Return the [X, Y] coordinate for the center point of the cell that contains the specified text.  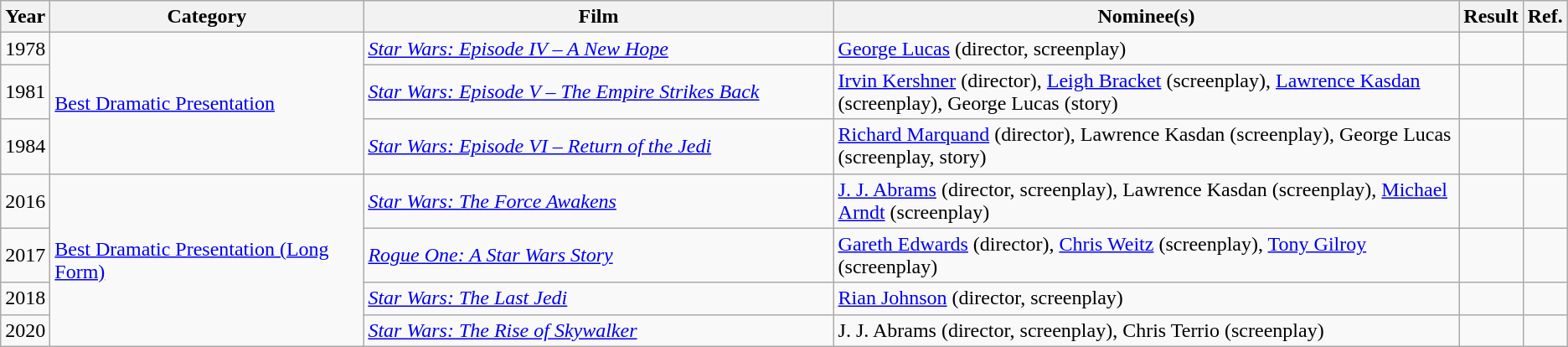
Star Wars: Episode VI – Return of the Jedi [598, 146]
J. J. Abrams (director, screenplay), Lawrence Kasdan (screenplay), Michael Arndt (screenplay) [1146, 201]
Star Wars: The Force Awakens [598, 201]
Ref. [1545, 17]
1984 [25, 146]
Star Wars: The Rise of Skywalker [598, 330]
Best Dramatic Presentation (Long Form) [207, 260]
Star Wars: Episode IV – A New Hope [598, 49]
2016 [25, 201]
Star Wars: The Last Jedi [598, 298]
George Lucas (director, screenplay) [1146, 49]
1981 [25, 92]
Irvin Kershner (director), Leigh Bracket (screenplay), Lawrence Kasdan (screenplay), George Lucas (story) [1146, 92]
Film [598, 17]
Rogue One: A Star Wars Story [598, 255]
Nominee(s) [1146, 17]
Best Dramatic Presentation [207, 103]
2018 [25, 298]
Richard Marquand (director), Lawrence Kasdan (screenplay), George Lucas (screenplay, story) [1146, 146]
Rian Johnson (director, screenplay) [1146, 298]
Star Wars: Episode V – The Empire Strikes Back [598, 92]
Result [1491, 17]
2020 [25, 330]
1978 [25, 49]
2017 [25, 255]
Category [207, 17]
J. J. Abrams (director, screenplay), Chris Terrio (screenplay) [1146, 330]
Gareth Edwards (director), Chris Weitz (screenplay), Tony Gilroy (screenplay) [1146, 255]
Year [25, 17]
